Scan for the cell matching the given text and deliver its [X, Y] coordinate at center. 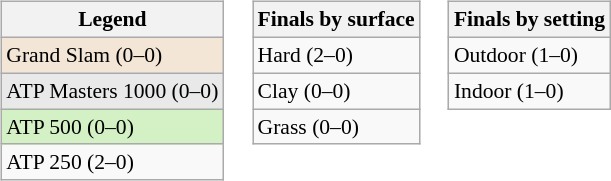
Outdoor (1–0) [530, 55]
Grass (0–0) [336, 127]
Clay (0–0) [336, 91]
Finals by setting [530, 20]
Hard (2–0) [336, 55]
Finals by surface [336, 20]
ATP 250 (2–0) [112, 162]
ATP Masters 1000 (0–0) [112, 91]
Grand Slam (0–0) [112, 55]
ATP 500 (0–0) [112, 127]
Indoor (1–0) [530, 91]
Legend [112, 20]
